Detect which cell encompasses the target text, then output its [x, y] center coordinate. 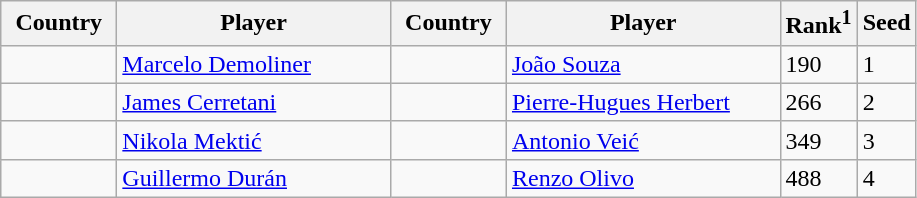
Renzo Olivo [643, 178]
Antonio Veić [643, 140]
Rank1 [818, 24]
266 [818, 102]
Nikola Mektić [254, 140]
190 [818, 64]
João Souza [643, 64]
2 [886, 102]
4 [886, 178]
1 [886, 64]
349 [818, 140]
488 [818, 178]
3 [886, 140]
Seed [886, 24]
Pierre-Hugues Herbert [643, 102]
Marcelo Demoliner [254, 64]
James Cerretani [254, 102]
Guillermo Durán [254, 178]
